Detect which cell encompasses the target text, then output its (x, y) center coordinate. 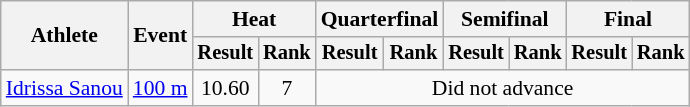
7 (287, 88)
10.60 (226, 88)
Athlete (64, 36)
Quarterfinal (380, 19)
Idrissa Sanou (64, 88)
Final (628, 19)
Semifinal (504, 19)
100 m (160, 88)
Event (160, 36)
Did not advance (503, 88)
Heat (254, 19)
